Identify which cell holds the provided text, then report its (x, y) central coordinate. 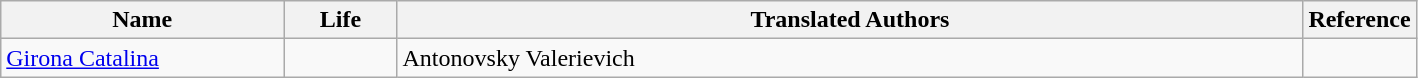
Antonovsky Valerievich (850, 58)
Life (340, 20)
Reference (1360, 20)
Girona Catalina (142, 58)
Translated Authors (850, 20)
Name (142, 20)
